Output the (x, y) coordinate of the center of the cell containing the given text.  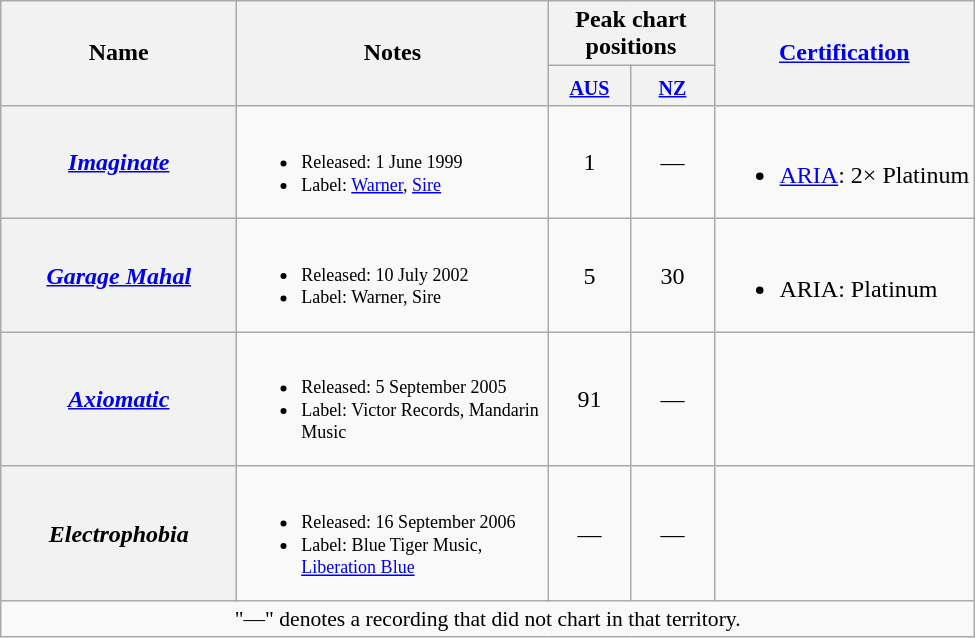
Notes (392, 54)
Name (119, 54)
30 (672, 276)
"—" denotes a recording that did not chart in that territory. (488, 619)
Axiomatic (119, 400)
Imaginate (119, 162)
ARIA: 2× Platinum (844, 162)
91 (590, 400)
Peak chart positions (631, 34)
Certification (844, 54)
ARIA: Platinum (844, 276)
Electrophobia (119, 534)
Garage Mahal (119, 276)
Released: 16 September 2006Label: Blue Tiger Music, Liberation Blue (392, 534)
Released: 1 June 1999Label: Warner, Sire (392, 162)
AUS (590, 86)
NZ (672, 86)
1 (590, 162)
5 (590, 276)
Released: 10 July 2002Label: Warner, Sire (392, 276)
Released: 5 September 2005Label: Victor Records, Mandarin Music (392, 400)
